Extract the [x, y] coordinate from the center of the cell holding the provided text.  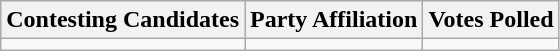
Party Affiliation [334, 20]
Votes Polled [491, 20]
Contesting Candidates [123, 20]
